Extract the (x, y) coordinate from the center of the cell holding the provided text.  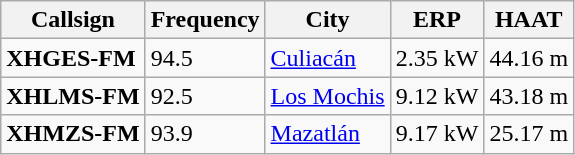
Callsign (73, 20)
XHMZS-FM (73, 134)
93.9 (205, 134)
44.16 m (529, 58)
Culiacán (328, 58)
XHGES-FM (73, 58)
XHLMS-FM (73, 96)
9.17 kW (437, 134)
Frequency (205, 20)
94.5 (205, 58)
City (328, 20)
9.12 kW (437, 96)
Los Mochis (328, 96)
92.5 (205, 96)
25.17 m (529, 134)
Mazatlán (328, 134)
ERP (437, 20)
HAAT (529, 20)
43.18 m (529, 96)
2.35 kW (437, 58)
